Output the [X, Y] coordinate of the center of the cell containing the given text.  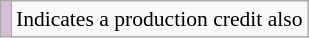
Indicates a production credit also [160, 19]
